Return the (X, Y) coordinate for the center point of the cell that contains the specified text.  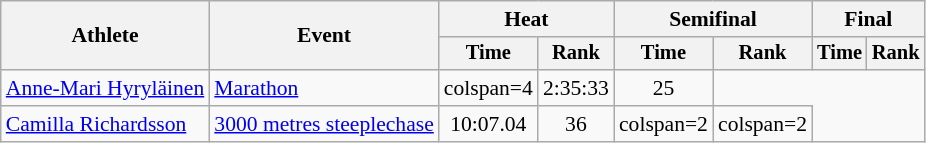
36 (576, 124)
Camilla Richardsson (106, 124)
Heat (526, 19)
25 (664, 88)
Marathon (324, 88)
10:07.04 (488, 124)
Event (324, 36)
Athlete (106, 36)
Anne-Mari Hyryläinen (106, 88)
Semifinal (713, 19)
3000 metres steeplechase (324, 124)
Final (868, 19)
colspan=4 (488, 88)
2:35:33 (576, 88)
